Search for the cell housing the specified text and yield its [x, y] center coordinate. 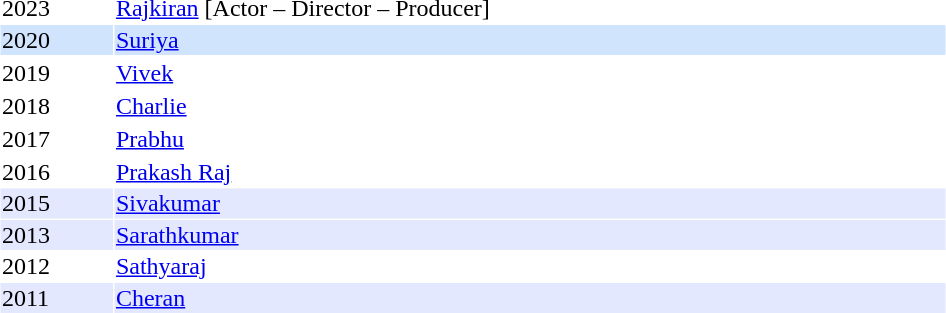
Prakash Raj [530, 172]
2012 [56, 267]
2018 [56, 106]
2011 [56, 298]
Sarathkumar [530, 235]
2017 [56, 139]
Charlie [530, 106]
2013 [56, 235]
2020 [56, 40]
Prabhu [530, 139]
Suriya [530, 40]
2015 [56, 203]
2019 [56, 73]
Vivek [530, 73]
Cheran [530, 298]
Sathyaraj [530, 267]
2016 [56, 172]
Sivakumar [530, 203]
